Return [x, y] of the center of cell containing provided text 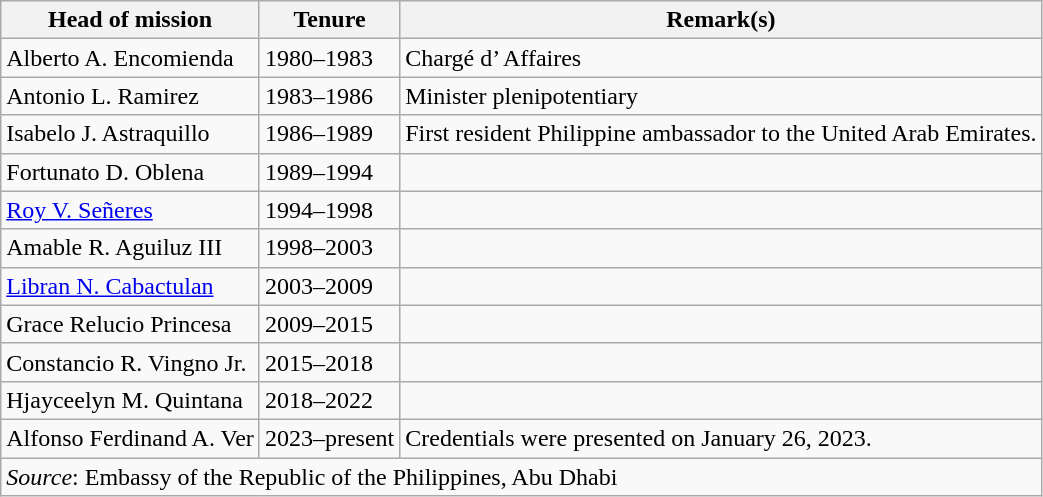
Alfonso Ferdinand A. Ver [130, 438]
Tenure [329, 20]
Constancio R. Vingno Jr. [130, 362]
Chargé d’ Affaires [721, 58]
Grace Relucio Princesa [130, 324]
2009–2015 [329, 324]
Minister plenipotentiary [721, 96]
1983–1986 [329, 96]
2003–2009 [329, 286]
Source: Embassy of the Republic of the Philippines, Abu Dhabi [522, 477]
Libran N. Cabactulan [130, 286]
First resident Philippine ambassador to the United Arab Emirates. [721, 134]
1986–1989 [329, 134]
Credentials were presented on January 26, 2023. [721, 438]
Antonio L. Ramirez [130, 96]
Fortunato D. Oblena [130, 172]
Isabelo J. Astraquillo [130, 134]
Alberto A. Encomienda [130, 58]
Head of mission [130, 20]
2023–present [329, 438]
2018–2022 [329, 400]
1998–2003 [329, 248]
1989–1994 [329, 172]
Remark(s) [721, 20]
1994–1998 [329, 210]
Roy V. Señeres [130, 210]
Amable R. Aguiluz III [130, 248]
1980–1983 [329, 58]
Hjayceelyn M. Quintana [130, 400]
2015–2018 [329, 362]
